Detect which cell encompasses the target text, then output its [X, Y] center coordinate. 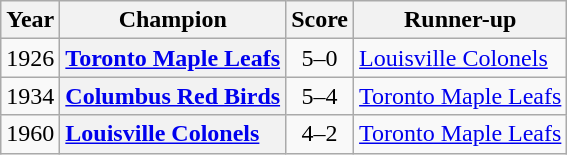
1926 [30, 58]
1960 [30, 134]
5–4 [320, 96]
Columbus Red Birds [173, 96]
Champion [173, 20]
4–2 [320, 134]
Year [30, 20]
1934 [30, 96]
5–0 [320, 58]
Runner-up [460, 20]
Score [320, 20]
